Determine the [x, y] coordinate at the center of the cell enclosing the given text.  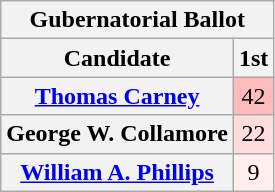
9 [253, 172]
Candidate [118, 58]
Thomas Carney [118, 96]
22 [253, 134]
Gubernatorial Ballot [138, 20]
George W. Collamore [118, 134]
42 [253, 96]
William A. Phillips [118, 172]
1st [253, 58]
